Extract the (x, y) coordinate from the center of the cell holding the provided text.  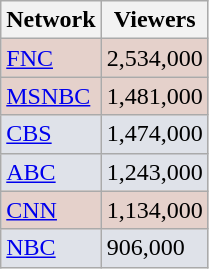
2,534,000 (154, 58)
FNC (51, 58)
1,481,000 (154, 96)
MSNBC (51, 96)
CNN (51, 210)
ABC (51, 172)
1,474,000 (154, 134)
1,243,000 (154, 172)
CBS (51, 134)
906,000 (154, 248)
Network (51, 20)
Viewers (154, 20)
NBC (51, 248)
1,134,000 (154, 210)
